From the cell containing the given text, extract its center point as [X, Y] coordinate. 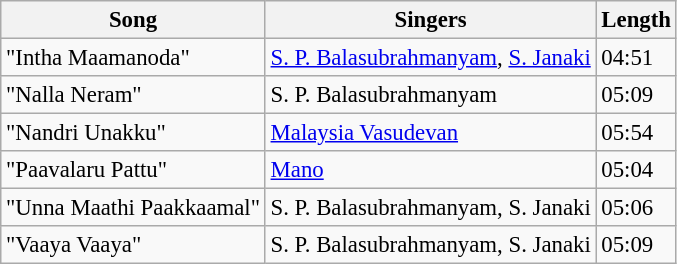
"Nalla Neram" [134, 95]
Length [636, 20]
Song [134, 20]
"Nandri Unakku" [134, 133]
"Vaaya Vaaya" [134, 245]
"Intha Maamanoda" [134, 58]
"Paavalaru Pattu" [134, 170]
Malaysia Vasudevan [430, 133]
Mano [430, 170]
05:04 [636, 170]
04:51 [636, 58]
Singers [430, 20]
S. P. Balasubrahmanyam [430, 95]
"Unna Maathi Paakkaamal" [134, 208]
05:06 [636, 208]
05:54 [636, 133]
